Detect which cell encompasses the target text, then output its [X, Y] center coordinate. 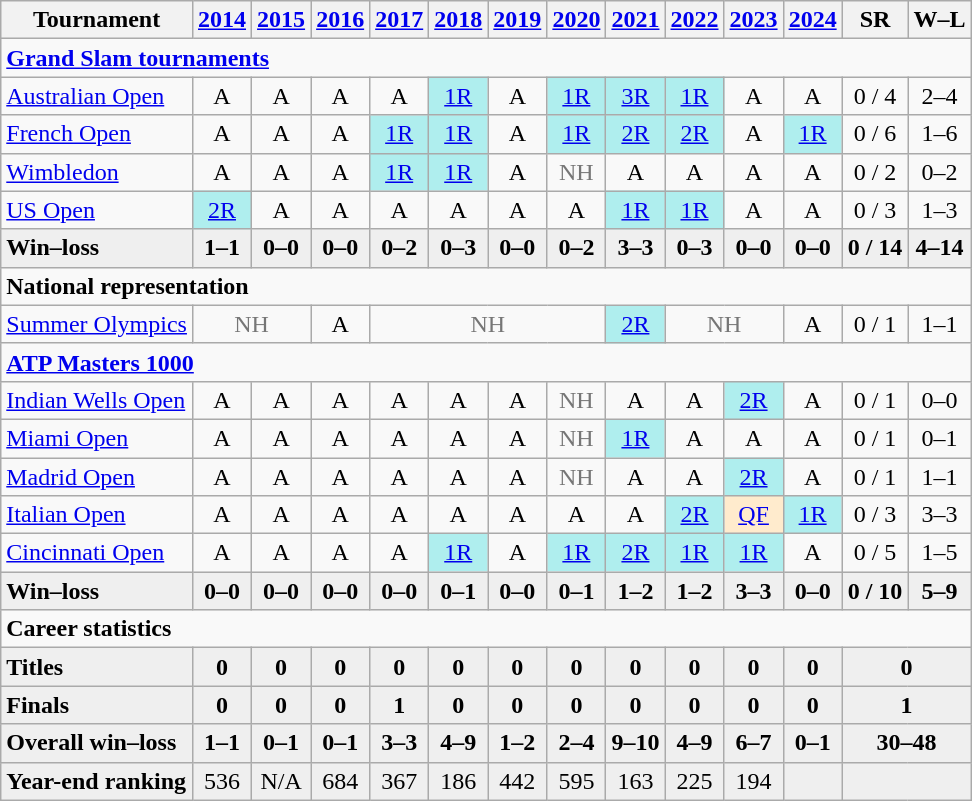
2020 [576, 20]
N/A [282, 781]
5–9 [940, 591]
0 / 2 [875, 172]
Australian Open [97, 96]
2015 [282, 20]
Grand Slam tournaments [486, 58]
2018 [458, 20]
2022 [694, 20]
Indian Wells Open [97, 400]
Career statistics [486, 629]
186 [458, 781]
225 [694, 781]
Titles [97, 667]
French Open [97, 134]
163 [636, 781]
Cincinnati Open [97, 553]
3R [636, 96]
1–5 [940, 553]
Overall win–loss [97, 743]
2017 [400, 20]
367 [400, 781]
W–L [940, 20]
9–10 [636, 743]
4–14 [940, 248]
National representation [486, 286]
0 / 4 [875, 96]
2023 [754, 20]
2014 [222, 20]
536 [222, 781]
0 / 14 [875, 248]
0 / 6 [875, 134]
30–48 [906, 743]
Year-end ranking [97, 781]
ATP Masters 1000 [486, 362]
QF [754, 515]
Miami Open [97, 438]
Madrid Open [97, 477]
684 [340, 781]
0 / 5 [875, 553]
Italian Open [97, 515]
2016 [340, 20]
2021 [636, 20]
194 [754, 781]
Tournament [97, 20]
Summer Olympics [97, 324]
Wimbledon [97, 172]
SR [875, 20]
0 / 10 [875, 591]
1–3 [940, 210]
Finals [97, 705]
442 [518, 781]
595 [576, 781]
6–7 [754, 743]
1–6 [940, 134]
US Open [97, 210]
2024 [812, 20]
2019 [518, 20]
